Locate the cell with the specified text and output its [X, Y] center coordinate. 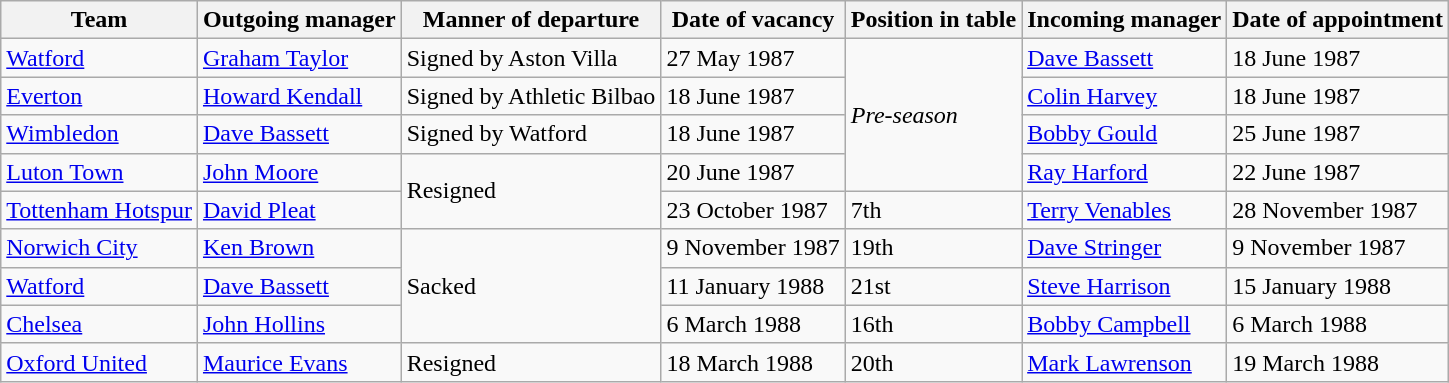
15 January 1988 [1338, 286]
22 June 1987 [1338, 172]
Terry Venables [1124, 210]
David Pleat [299, 210]
23 October 1987 [753, 210]
28 November 1987 [1338, 210]
Date of vacancy [753, 20]
Luton Town [100, 172]
Chelsea [100, 324]
Position in table [933, 20]
Date of appointment [1338, 20]
21st [933, 286]
Tottenham Hotspur [100, 210]
Maurice Evans [299, 362]
Norwich City [100, 248]
Bobby Gould [1124, 134]
Sacked [531, 286]
Steve Harrison [1124, 286]
27 May 1987 [753, 58]
19 March 1988 [1338, 362]
Ray Harford [1124, 172]
Signed by Athletic Bilbao [531, 96]
Wimbledon [100, 134]
25 June 1987 [1338, 134]
John Hollins [299, 324]
Pre-season [933, 115]
Bobby Campbell [1124, 324]
Incoming manager [1124, 20]
Signed by Aston Villa [531, 58]
18 March 1988 [753, 362]
20th [933, 362]
Dave Stringer [1124, 248]
Oxford United [100, 362]
Manner of departure [531, 20]
Graham Taylor [299, 58]
Colin Harvey [1124, 96]
Signed by Watford [531, 134]
Outgoing manager [299, 20]
7th [933, 210]
16th [933, 324]
Team [100, 20]
Howard Kendall [299, 96]
Everton [100, 96]
19th [933, 248]
Mark Lawrenson [1124, 362]
John Moore [299, 172]
Ken Brown [299, 248]
20 June 1987 [753, 172]
11 January 1988 [753, 286]
